Search for the cell housing the specified text and yield its (X, Y) center coordinate. 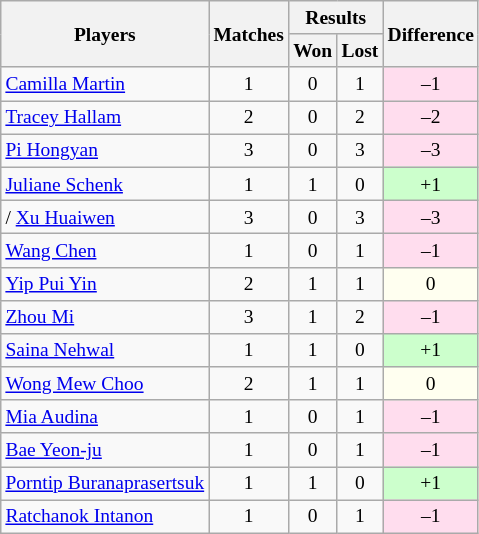
Wang Chen (105, 250)
Results (335, 18)
Camilla Martin (105, 84)
Bae Yeon-ju (105, 450)
/ Xu Huaiwen (105, 216)
Porntip Buranaprasertsuk (105, 484)
Mia Audina (105, 416)
Matches (249, 34)
Won (312, 50)
Ratchanok Intanon (105, 516)
Pi Hongyan (105, 150)
Difference (431, 34)
Juliane Schenk (105, 184)
Wong Mew Choo (105, 384)
Players (105, 34)
Yip Pui Yin (105, 284)
–2 (431, 118)
Zhou Mi (105, 316)
Lost (360, 50)
Tracey Hallam (105, 118)
Saina Nehwal (105, 350)
